Return the [X, Y] coordinate for the center point of the cell that contains the specified text.  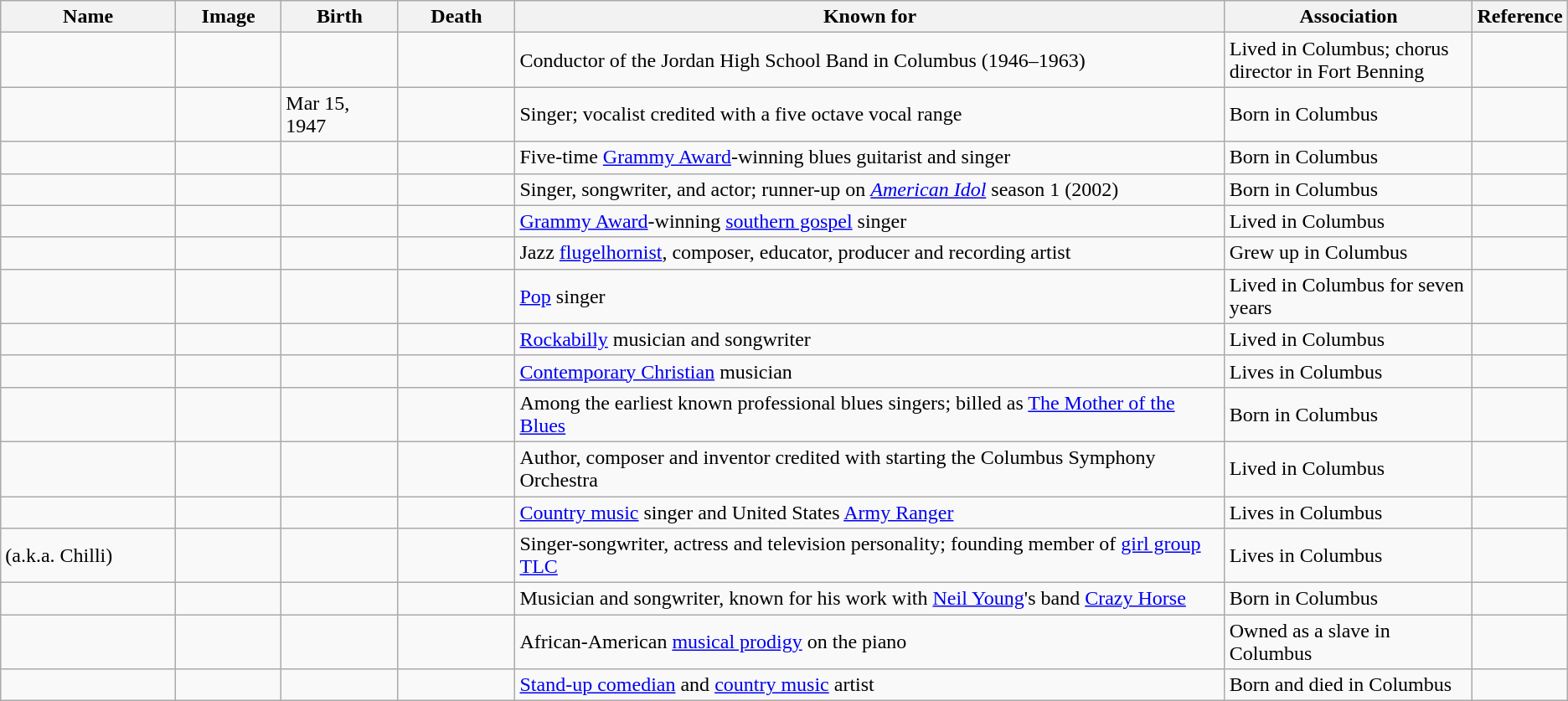
Among the earliest known professional blues singers; billed as The Mother of the Blues [869, 414]
Pop singer [869, 296]
Mar 15, 1947 [340, 114]
Rockabilly musician and songwriter [869, 339]
Stand-up comedian and country music artist [869, 685]
Author, composer and inventor credited with starting the Columbus Symphony Orchestra [869, 469]
Singer, songwriter, and actor; runner-up on American Idol season 1 (2002) [869, 189]
Death [456, 17]
(a.k.a. Chilli) [89, 556]
Conductor of the Jordan High School Band in Columbus (1946–1963) [869, 60]
Birth [340, 17]
Contemporary Christian musician [869, 371]
Image [228, 17]
Grew up in Columbus [1349, 253]
Lived in Columbus for seven years [1349, 296]
Singer-songwriter, actress and television personality; founding member of girl group TLC [869, 556]
Owned as a slave in Columbus [1349, 642]
Grammy Award-winning southern gospel singer [869, 221]
Singer; vocalist credited with a five octave vocal range [869, 114]
Jazz flugelhornist, composer, educator, producer and recording artist [869, 253]
African-American musical prodigy on the piano [869, 642]
Known for [869, 17]
Reference [1519, 17]
Name [89, 17]
Musician and songwriter, known for his work with Neil Young's band Crazy Horse [869, 599]
Association [1349, 17]
Five-time Grammy Award-winning blues guitarist and singer [869, 157]
Country music singer and United States Army Ranger [869, 512]
Lived in Columbus; chorus director in Fort Benning [1349, 60]
Born and died in Columbus [1349, 685]
